Determine the [x, y] coordinate at the center of the cell enclosing the given text.  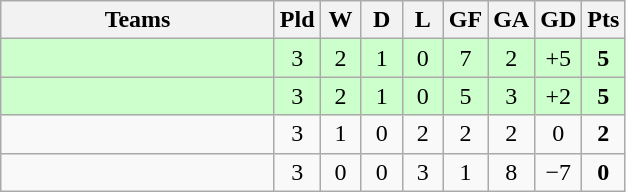
Teams [138, 20]
+2 [558, 96]
7 [465, 58]
Pts [604, 20]
D [382, 20]
GA [512, 20]
Pld [297, 20]
GF [465, 20]
+5 [558, 58]
W [340, 20]
−7 [558, 172]
8 [512, 172]
GD [558, 20]
L [422, 20]
